For the text-containing cell, return its midpoint in [X, Y] coordinate format. 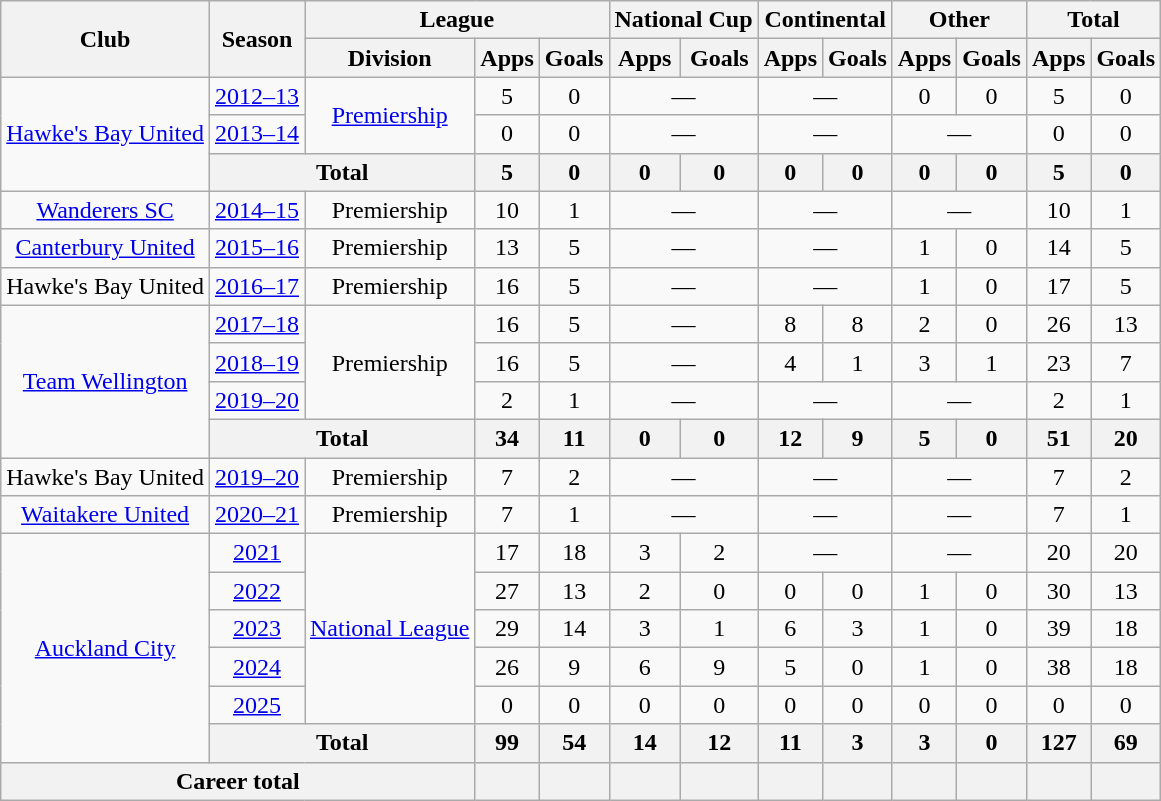
2012–13 [256, 96]
National League [389, 629]
127 [1058, 743]
2025 [256, 705]
2017–18 [256, 324]
23 [1058, 362]
2014–15 [256, 210]
29 [507, 629]
38 [1058, 667]
99 [507, 743]
2015–16 [256, 248]
2023 [256, 629]
2018–19 [256, 362]
Wanderers SC [106, 210]
4 [790, 362]
69 [1126, 743]
Auckland City [106, 648]
League [456, 20]
Team Wellington [106, 381]
2013–14 [256, 134]
Club [106, 39]
National Cup [684, 20]
Canterbury United [106, 248]
2022 [256, 591]
51 [1058, 438]
2016–17 [256, 286]
2020–21 [256, 515]
Waitakere United [106, 515]
54 [574, 743]
Continental [825, 20]
34 [507, 438]
27 [507, 591]
Other [959, 20]
30 [1058, 591]
Season [256, 39]
2021 [256, 553]
Division [389, 58]
2024 [256, 667]
Career total [238, 781]
39 [1058, 629]
